Locate the cell with the specified text and output its [x, y] center coordinate. 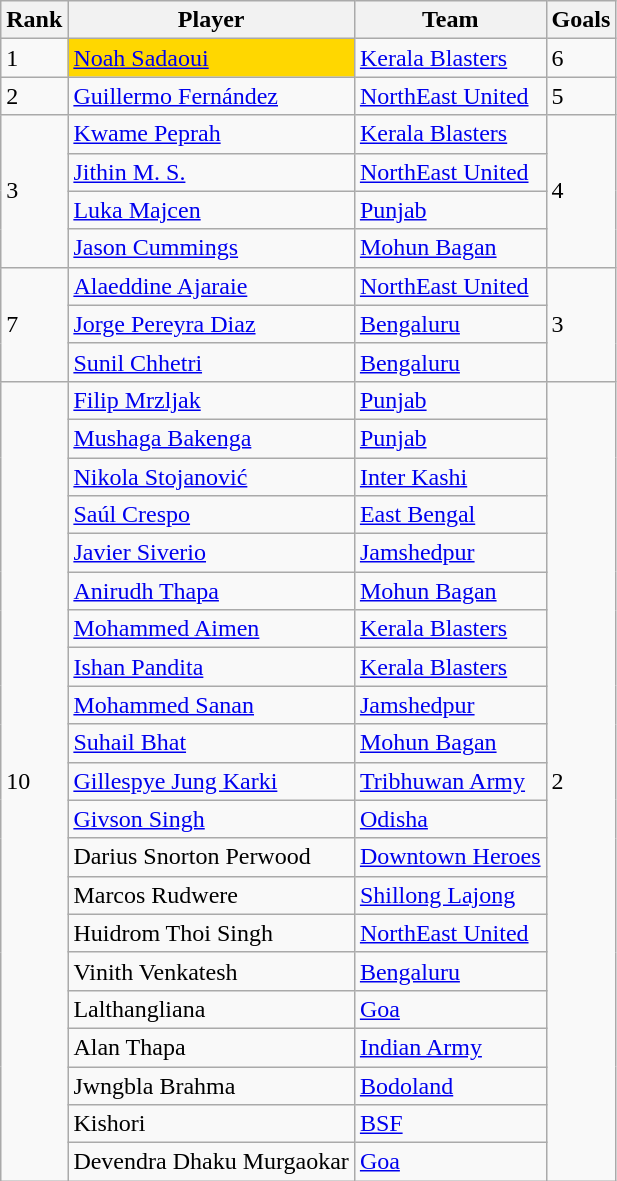
Jithin M. S. [212, 172]
7 [34, 324]
Tribhuwan Army [450, 781]
Vinith Venkatesh [212, 971]
Alan Thapa [212, 1047]
1 [34, 58]
Jwngbla Brahma [212, 1085]
Filip Mrzljak [212, 400]
Suhail Bhat [212, 743]
Huidrom Thoi Singh [212, 933]
Indian Army [450, 1047]
Mohammed Aimen [212, 629]
Lalthangliana [212, 1009]
Player [212, 20]
Mohammed Sanan [212, 705]
Darius Snorton Perwood [212, 857]
Bodoland [450, 1085]
Javier Siverio [212, 553]
Team [450, 20]
Saúl Crespo [212, 515]
Gillespye Jung Karki [212, 781]
10 [34, 780]
Sunil Chhetri [212, 362]
Noah Sadaoui [212, 58]
East Bengal [450, 515]
Nikola Stojanović [212, 477]
Kwame Peprah [212, 134]
Goals [581, 20]
Ishan Pandita [212, 667]
BSF [450, 1124]
5 [581, 96]
Devendra Dhaku Murgaokar [212, 1162]
Luka Majcen [212, 210]
Marcos Rudwere [212, 895]
Jason Cummings [212, 248]
Alaeddine Ajaraie [212, 286]
Downtown Heroes [450, 857]
4 [581, 191]
Odisha [450, 819]
Mushaga Bakenga [212, 438]
Kishori [212, 1124]
Givson Singh [212, 819]
Jorge Pereyra Diaz [212, 324]
Guillermo Fernández [212, 96]
Rank [34, 20]
Shillong Lajong [450, 895]
Inter Kashi [450, 477]
6 [581, 58]
Anirudh Thapa [212, 591]
